Output the [X, Y] coordinate of the center of the cell containing the given text.  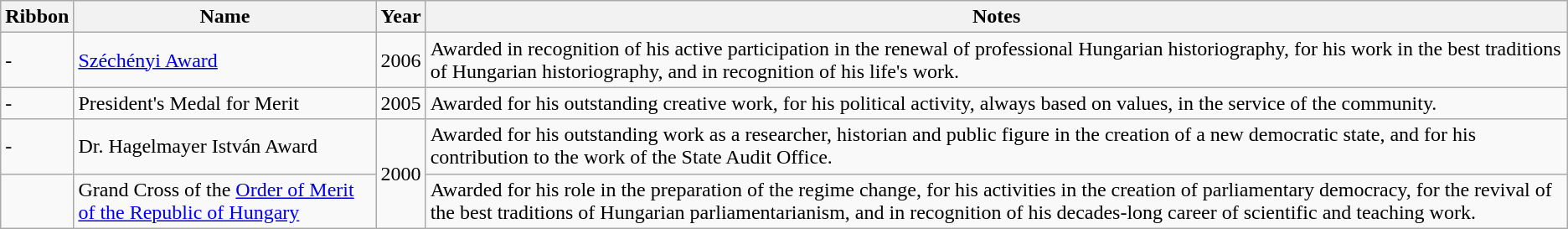
Year [400, 17]
Dr. Hagelmayer István Award [224, 146]
Awarded for his outstanding creative work, for his political activity, always based on values, in the service of the community. [997, 103]
2006 [400, 60]
President's Medal for Merit [224, 103]
Grand Cross of the Order of Merit of the Republic of Hungary [224, 201]
Széchényi Award [224, 60]
Notes [997, 17]
Name [224, 17]
2000 [400, 174]
Ribbon [37, 17]
2005 [400, 103]
